Identify which cell holds the provided text, then report its [X, Y] central coordinate. 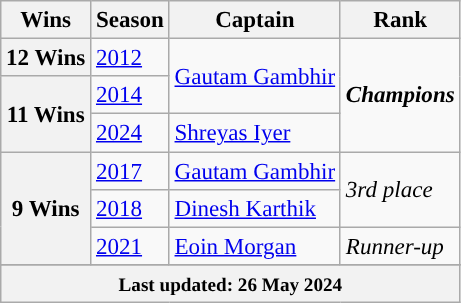
2017 [130, 171]
Rank [400, 20]
2014 [130, 95]
12 Wins [46, 58]
Champions [400, 96]
Captain [254, 20]
Dinesh Karthik [254, 209]
Shreyas Iyer [254, 133]
Last updated: 26 May 2024 [230, 284]
Runner-up [400, 246]
9 Wins [46, 208]
3rd place [400, 190]
2018 [130, 209]
2021 [130, 246]
Wins [46, 20]
Eoin Morgan [254, 246]
11 Wins [46, 114]
Season [130, 20]
2012 [130, 58]
2024 [130, 133]
